For the text-containing cell, return its midpoint in [X, Y] coordinate format. 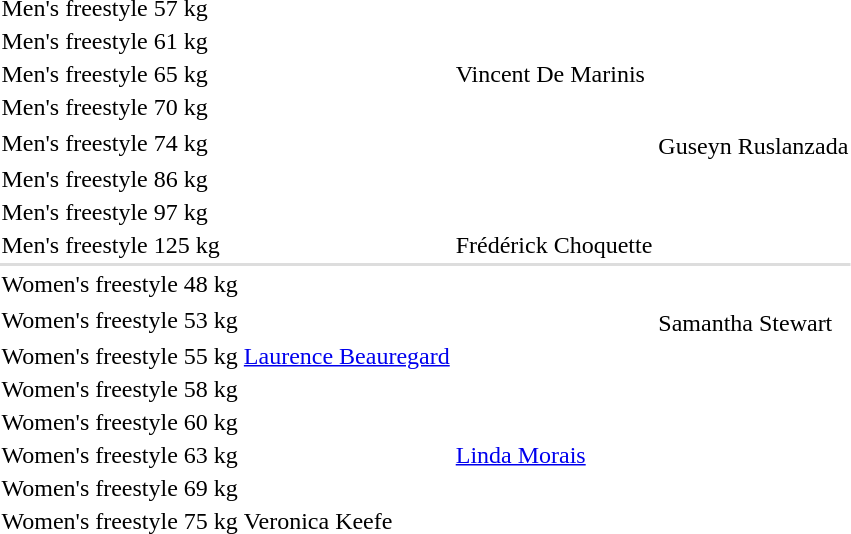
Linda Morais [554, 455]
Men's freestyle 86 kg [120, 179]
Men's freestyle 125 kg [120, 245]
Women's freestyle 55 kg [120, 356]
Women's freestyle 60 kg [120, 422]
Laurence Beauregard [346, 356]
Vincent De Marinis [554, 74]
Men's freestyle 70 kg [120, 107]
Women's freestyle 63 kg [120, 455]
Guseyn Ruslanzada [754, 146]
Men's freestyle 97 kg [120, 212]
Women's freestyle 53 kg [120, 320]
Frédérick Choquette [554, 245]
Men's freestyle 74 kg [120, 143]
Women's freestyle 48 kg [120, 284]
Men's freestyle 61 kg [120, 41]
Samantha Stewart [754, 323]
Men's freestyle 65 kg [120, 74]
Women's freestyle 69 kg [120, 488]
Women's freestyle 58 kg [120, 389]
